From the cell containing the given text, extract its center point as [X, Y] coordinate. 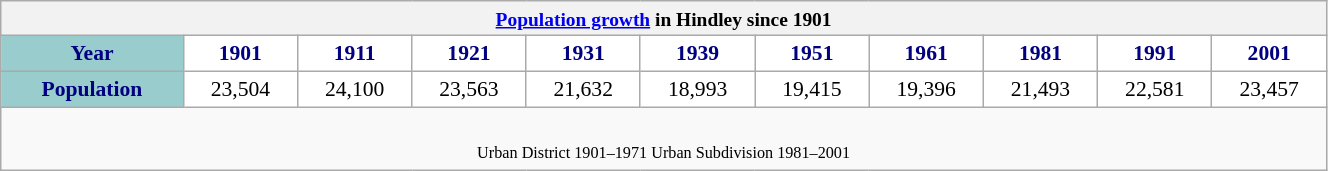
1991 [1155, 54]
1951 [812, 54]
Population growth in Hindley since 1901 [664, 18]
Urban District 1901–1971 Urban Subdivision 1981–2001 [664, 140]
1961 [926, 54]
1901 [240, 54]
23,504 [240, 90]
23,563 [469, 90]
21,632 [583, 90]
2001 [1270, 54]
1931 [583, 54]
1939 [697, 54]
24,100 [354, 90]
Year [92, 54]
1921 [469, 54]
18,993 [697, 90]
Population [92, 90]
21,493 [1040, 90]
1981 [1040, 54]
23,457 [1270, 90]
1911 [354, 54]
19,415 [812, 90]
22,581 [1155, 90]
19,396 [926, 90]
